Locate the cell with the specified text and output its (x, y) center coordinate. 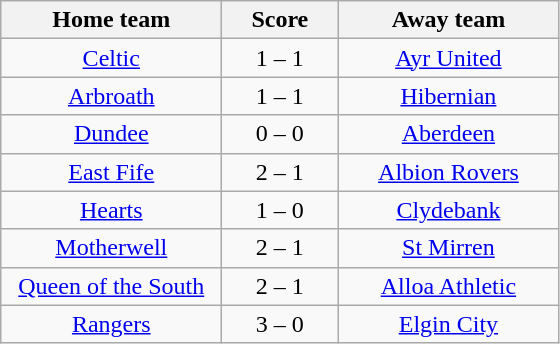
Alloa Athletic (448, 286)
Albion Rovers (448, 172)
Hibernian (448, 96)
Clydebank (448, 210)
Score (280, 20)
Rangers (112, 324)
0 – 0 (280, 134)
Dundee (112, 134)
Arbroath (112, 96)
Away team (448, 20)
East Fife (112, 172)
Hearts (112, 210)
Queen of the South (112, 286)
Elgin City (448, 324)
3 – 0 (280, 324)
Motherwell (112, 248)
Celtic (112, 58)
1 – 0 (280, 210)
Ayr United (448, 58)
St Mirren (448, 248)
Home team (112, 20)
Aberdeen (448, 134)
